Detect which cell encompasses the target text, then output its [X, Y] center coordinate. 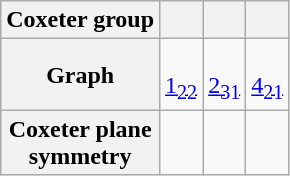
Coxeter group [80, 20]
122 [182, 74]
Graph [80, 74]
Coxeter planesymmetry [80, 142]
421 [268, 74]
231 [224, 74]
